Output the (x, y) coordinate of the center of the cell containing the given text.  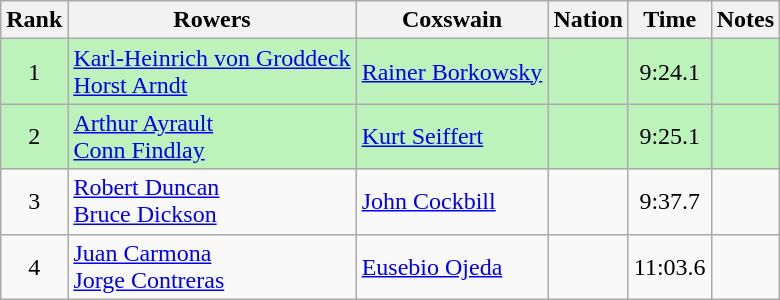
2 (34, 136)
9:37.7 (670, 202)
9:24.1 (670, 72)
1 (34, 72)
Notes (745, 20)
Rainer Borkowsky (452, 72)
9:25.1 (670, 136)
Rowers (212, 20)
3 (34, 202)
Eusebio Ojeda (452, 266)
Robert DuncanBruce Dickson (212, 202)
Kurt Seiffert (452, 136)
Arthur AyraultConn Findlay (212, 136)
John Cockbill (452, 202)
Karl-Heinrich von GroddeckHorst Arndt (212, 72)
Juan CarmonaJorge Contreras (212, 266)
Nation (588, 20)
Coxswain (452, 20)
11:03.6 (670, 266)
Rank (34, 20)
4 (34, 266)
Time (670, 20)
